Scan for the cell matching the given text and deliver its [x, y] coordinate at center. 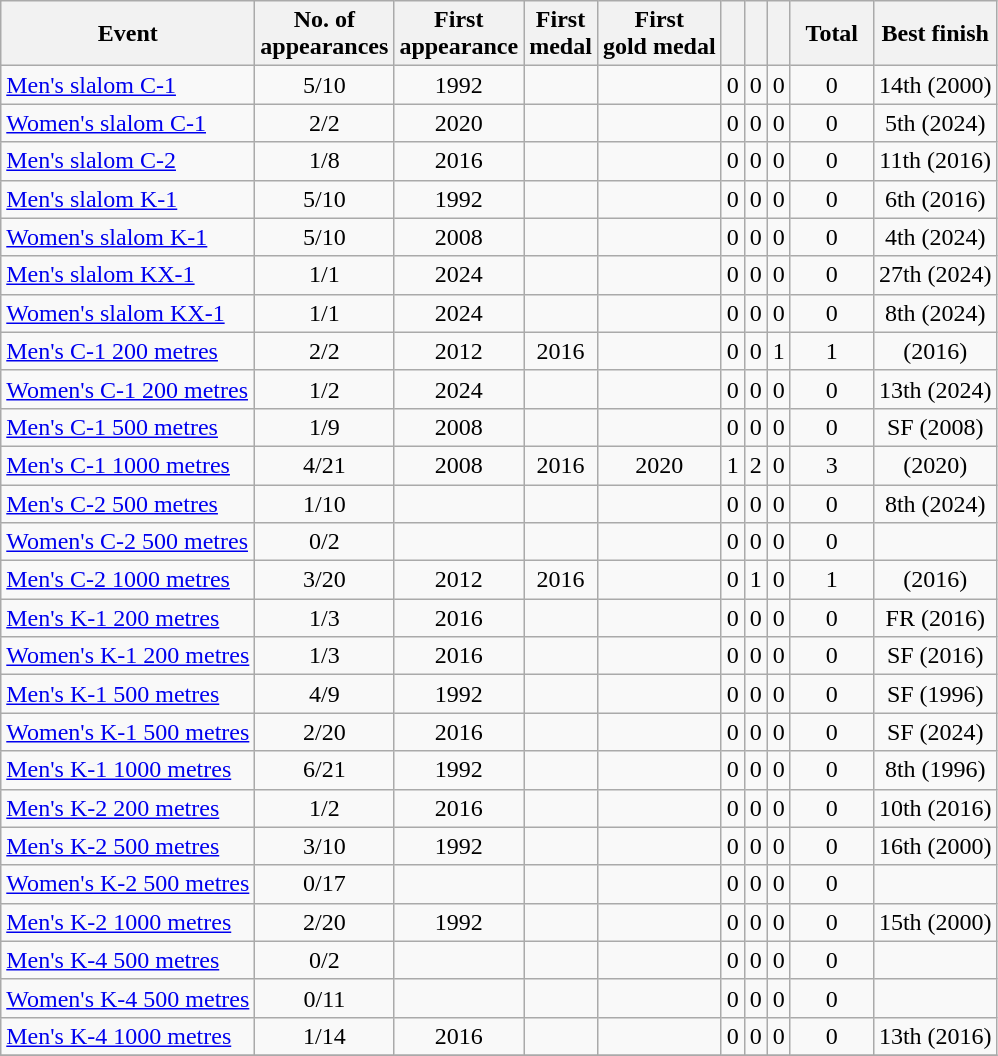
Men's K-1 1000 metres [128, 770]
11th (2016) [935, 161]
1/9 [324, 427]
13th (2016) [935, 1036]
Men's K-2 200 metres [128, 808]
Men's C-1 500 metres [128, 427]
SF (2008) [935, 427]
Men's slalom K-1 [128, 199]
Best finish [935, 34]
Women's C-1 200 metres [128, 389]
Women's C-2 500 metres [128, 542]
10th (2016) [935, 808]
Men's C-2 1000 metres [128, 580]
FR (2016) [935, 618]
Firstgold medal [659, 34]
14th (2000) [935, 85]
SF (2016) [935, 656]
Men's K-4 500 metres [128, 960]
6th (2016) [935, 199]
(2020) [935, 465]
13th (2024) [935, 389]
8th (1996) [935, 770]
SF (1996) [935, 694]
15th (2000) [935, 922]
Men's slalom KX-1 [128, 275]
Women's K-4 500 metres [128, 998]
Men's C-2 500 metres [128, 503]
3 [832, 465]
3/10 [324, 846]
SF (2024) [935, 732]
Total [832, 34]
16th (2000) [935, 846]
4/9 [324, 694]
Men's C-1 1000 metres [128, 465]
Men's slalom C-2 [128, 161]
27th (2024) [935, 275]
Event [128, 34]
3/20 [324, 580]
Men's K-1 500 metres [128, 694]
Men's C-1 200 metres [128, 351]
Women's slalom K-1 [128, 237]
Firstappearance [459, 34]
1/10 [324, 503]
Women's K-1 500 metres [128, 732]
Men's slalom C-1 [128, 85]
Women's slalom C-1 [128, 123]
Women's slalom KX-1 [128, 313]
Men's K-1 200 metres [128, 618]
Men's K-2 500 metres [128, 846]
4/21 [324, 465]
2 [756, 465]
1/8 [324, 161]
No. ofappearances [324, 34]
4th (2024) [935, 237]
Firstmedal [561, 34]
Men's K-2 1000 metres [128, 922]
Men's K-4 1000 metres [128, 1036]
1/14 [324, 1036]
Women's K-2 500 metres [128, 884]
Women's K-1 200 metres [128, 656]
0/11 [324, 998]
0/17 [324, 884]
5th (2024) [935, 123]
6/21 [324, 770]
